Pinpoint the cell where the given text exists, returning its [X, Y] midpoint coordinate. 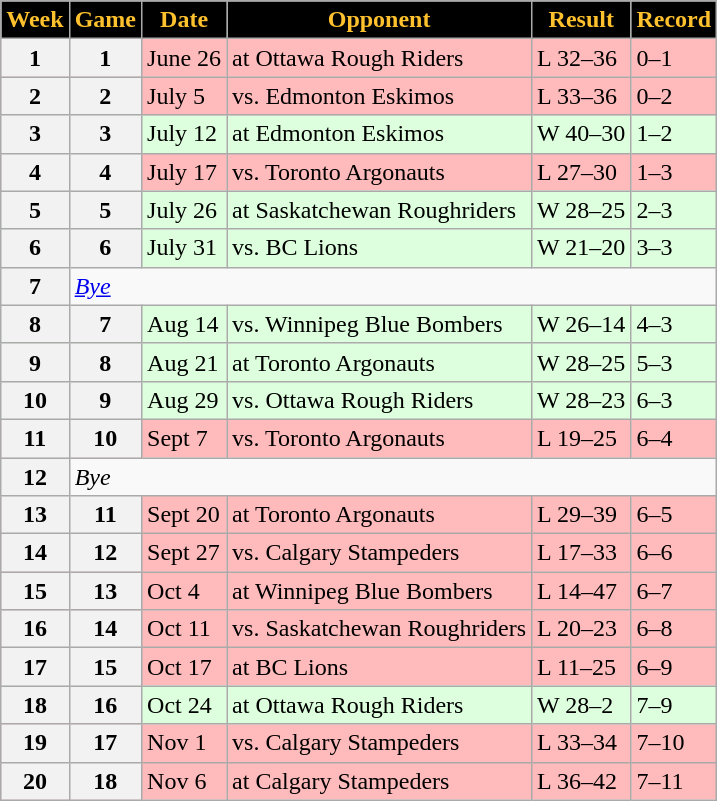
W 21–20 [582, 248]
July 17 [184, 172]
4–3 [674, 324]
Oct 4 [184, 591]
1–2 [674, 134]
6–7 [674, 591]
vs. BC Lions [380, 248]
June 26 [184, 58]
Oct 17 [184, 667]
20 [35, 781]
Nov 1 [184, 743]
7–11 [674, 781]
6–8 [674, 629]
L 27–30 [582, 172]
L 17–33 [582, 553]
vs. Saskatchewan Roughriders [380, 629]
at Calgary Stampeders [380, 781]
6–9 [674, 667]
Oct 11 [184, 629]
vs. Winnipeg Blue Bombers [380, 324]
7–9 [674, 705]
Game [105, 20]
L 14–47 [582, 591]
Aug 14 [184, 324]
5–3 [674, 362]
19 [35, 743]
Result [582, 20]
2–3 [674, 210]
7–10 [674, 743]
at Saskatchewan Roughriders [380, 210]
July 26 [184, 210]
L 32–36 [582, 58]
6–5 [674, 515]
L 19–25 [582, 438]
6–6 [674, 553]
at BC Lions [380, 667]
1–3 [674, 172]
Week [35, 20]
Aug 29 [184, 400]
vs. Ottawa Rough Riders [380, 400]
W 40–30 [582, 134]
July 12 [184, 134]
Aug 21 [184, 362]
Nov 6 [184, 781]
L 29–39 [582, 515]
Sept 20 [184, 515]
vs. Edmonton Eskimos [380, 96]
L 33–36 [582, 96]
L 33–34 [582, 743]
Opponent [380, 20]
3–3 [674, 248]
Sept 27 [184, 553]
Sept 7 [184, 438]
Date [184, 20]
L 11–25 [582, 667]
at Winnipeg Blue Bombers [380, 591]
0–2 [674, 96]
July 5 [184, 96]
L 36–42 [582, 781]
July 31 [184, 248]
Oct 24 [184, 705]
at Edmonton Eskimos [380, 134]
W 26–14 [582, 324]
W 28–23 [582, 400]
6–4 [674, 438]
0–1 [674, 58]
Record [674, 20]
6–3 [674, 400]
W 28–2 [582, 705]
L 20–23 [582, 629]
